Detect which cell encompasses the target text, then output its [X, Y] center coordinate. 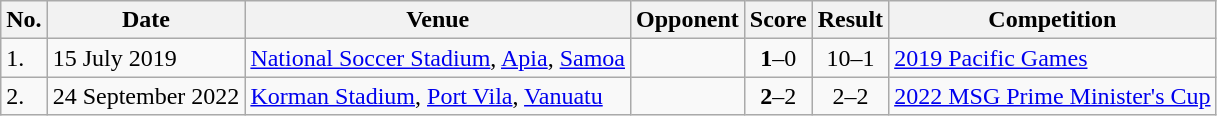
No. [24, 20]
2022 MSG Prime Minister's Cup [1052, 96]
National Soccer Stadium, Apia, Samoa [438, 58]
Result [850, 20]
1. [24, 58]
1–0 [778, 58]
2019 Pacific Games [1052, 58]
Competition [1052, 20]
Korman Stadium, Port Vila, Vanuatu [438, 96]
2. [24, 96]
Date [146, 20]
24 September 2022 [146, 96]
Opponent [688, 20]
Score [778, 20]
10–1 [850, 58]
Venue [438, 20]
15 July 2019 [146, 58]
